Return [x, y] of the center of cell containing provided text 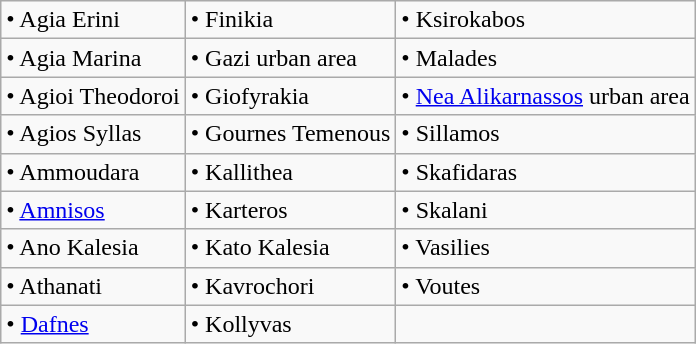
• Kavrochori [290, 286]
• Agios Syllas [93, 134]
• Amnisos [93, 210]
• Skalani [546, 210]
• Kato Kalesia [290, 248]
• Sillamos [546, 134]
• Voutes [546, 286]
• Dafnes [93, 324]
• Kallithea [290, 172]
• Agioi Theodoroi [93, 96]
• Ano Kalesia [93, 248]
• Karteros [290, 210]
• Kollyvas [290, 324]
• Finikia [290, 20]
• Gazi urban area [290, 58]
• Giofyrakia [290, 96]
• Agia Erini [93, 20]
• Malades [546, 58]
• Agia Marina [93, 58]
• Skafidaras [546, 172]
• Gournes Temenous [290, 134]
• Vasilies [546, 248]
• Nea Alikarnassos urban area [546, 96]
• Ksirokabos [546, 20]
• Athanati [93, 286]
• Ammoudara [93, 172]
